Scan for the cell matching the given text and deliver its [X, Y] coordinate at center. 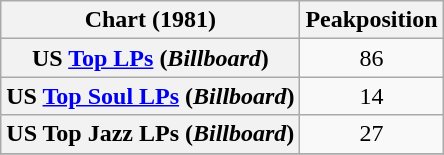
US Top Jazz LPs (Billboard) [150, 134]
14 [372, 96]
27 [372, 134]
US Top Soul LPs (Billboard) [150, 96]
Chart (1981) [150, 20]
86 [372, 58]
Peakposition [372, 20]
US Top LPs (Billboard) [150, 58]
